Output the [X, Y] coordinate of the center of the cell containing the given text.  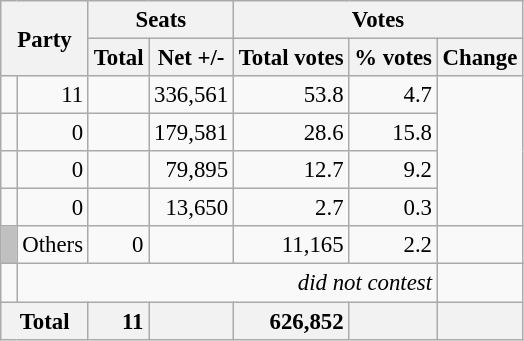
15.8 [393, 133]
53.8 [290, 95]
Change [480, 58]
0.3 [393, 208]
79,895 [192, 170]
Net +/- [192, 58]
12.7 [290, 170]
28.6 [290, 133]
Others [52, 245]
4.7 [393, 95]
did not contest [227, 283]
179,581 [192, 133]
336,561 [192, 95]
626,852 [290, 321]
Party [45, 38]
Votes [378, 20]
11,165 [290, 245]
Seats [160, 20]
% votes [393, 58]
13,650 [192, 208]
2.2 [393, 245]
2.7 [290, 208]
9.2 [393, 170]
Total votes [290, 58]
